Capture the cell that displays the provided text and extract its (X, Y) central coordinate. 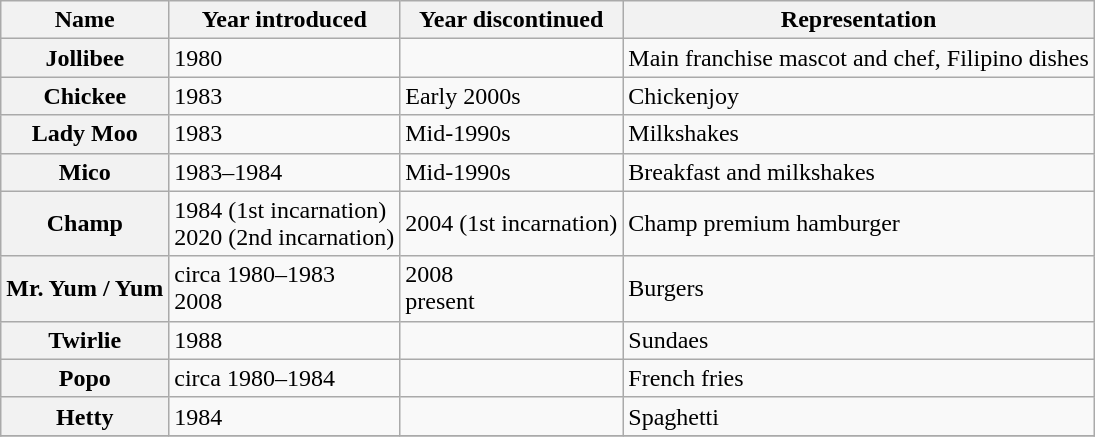
2008 present (512, 288)
Milkshakes (859, 134)
French fries (859, 378)
Year introduced (284, 20)
Name (85, 20)
1983–1984 (284, 172)
1980 (284, 58)
Year discontinued (512, 20)
Champ premium hamburger (859, 224)
Jollibee (85, 58)
Lady Moo (85, 134)
Champ (85, 224)
Mr. Yum / Yum (85, 288)
Popo (85, 378)
Twirlie (85, 340)
2004 (1st incarnation) (512, 224)
Breakfast and milkshakes (859, 172)
circa 1980–1983 2008 (284, 288)
1984 (1st incarnation)2020 (2nd incarnation) (284, 224)
Hetty (85, 416)
Spaghetti (859, 416)
Early 2000s (512, 96)
Burgers (859, 288)
circa 1980–1984 (284, 378)
1988 (284, 340)
Mico (85, 172)
1984 (284, 416)
Chickee (85, 96)
Chickenjoy (859, 96)
Representation (859, 20)
Sundaes (859, 340)
Main franchise mascot and chef, Filipino dishes (859, 58)
